Provide the (X, Y) coordinate of the cell's center where the given text is located.  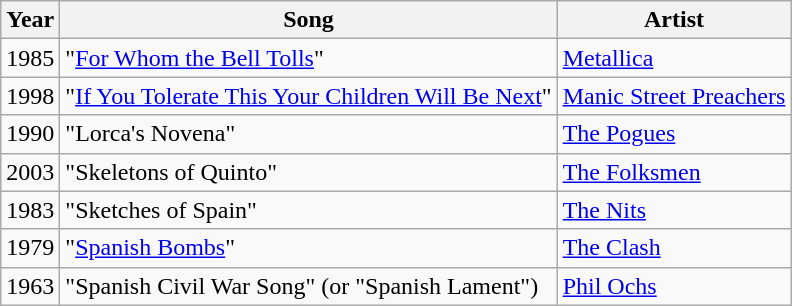
The Nits (674, 210)
Artist (674, 20)
The Clash (674, 248)
The Folksmen (674, 172)
1979 (30, 248)
1963 (30, 286)
"Spanish Bombs" (308, 248)
"Skeletons of Quinto" (308, 172)
1998 (30, 96)
Phil Ochs (674, 286)
1985 (30, 58)
"Spanish Civil War Song" (or "Spanish Lament") (308, 286)
"If You Tolerate This Your Children Will Be Next" (308, 96)
Manic Street Preachers (674, 96)
"Lorca's Novena" (308, 134)
1990 (30, 134)
1983 (30, 210)
2003 (30, 172)
The Pogues (674, 134)
Metallica (674, 58)
Song (308, 20)
"Sketches of Spain" (308, 210)
"For Whom the Bell Tolls" (308, 58)
Year (30, 20)
